Provide the [x, y] coordinate of the cell's center where the given text is located.  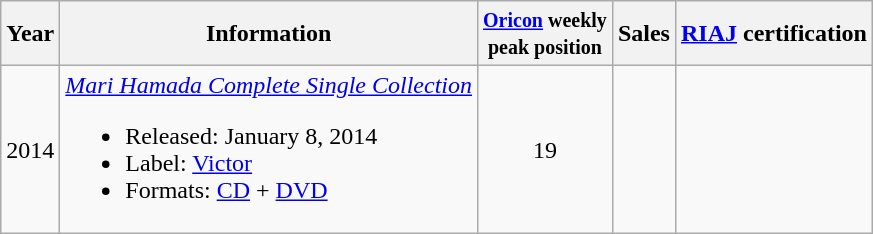
19 [544, 150]
RIAJ certification [774, 34]
Information [269, 34]
2014 [30, 150]
Sales [644, 34]
Oricon weeklypeak position [544, 34]
Mari Hamada Complete Single CollectionReleased: January 8, 2014Label: VictorFormats: CD + DVD [269, 150]
Year [30, 34]
